Find where the given text appears and provide that cell's center as (x, y) coordinate. 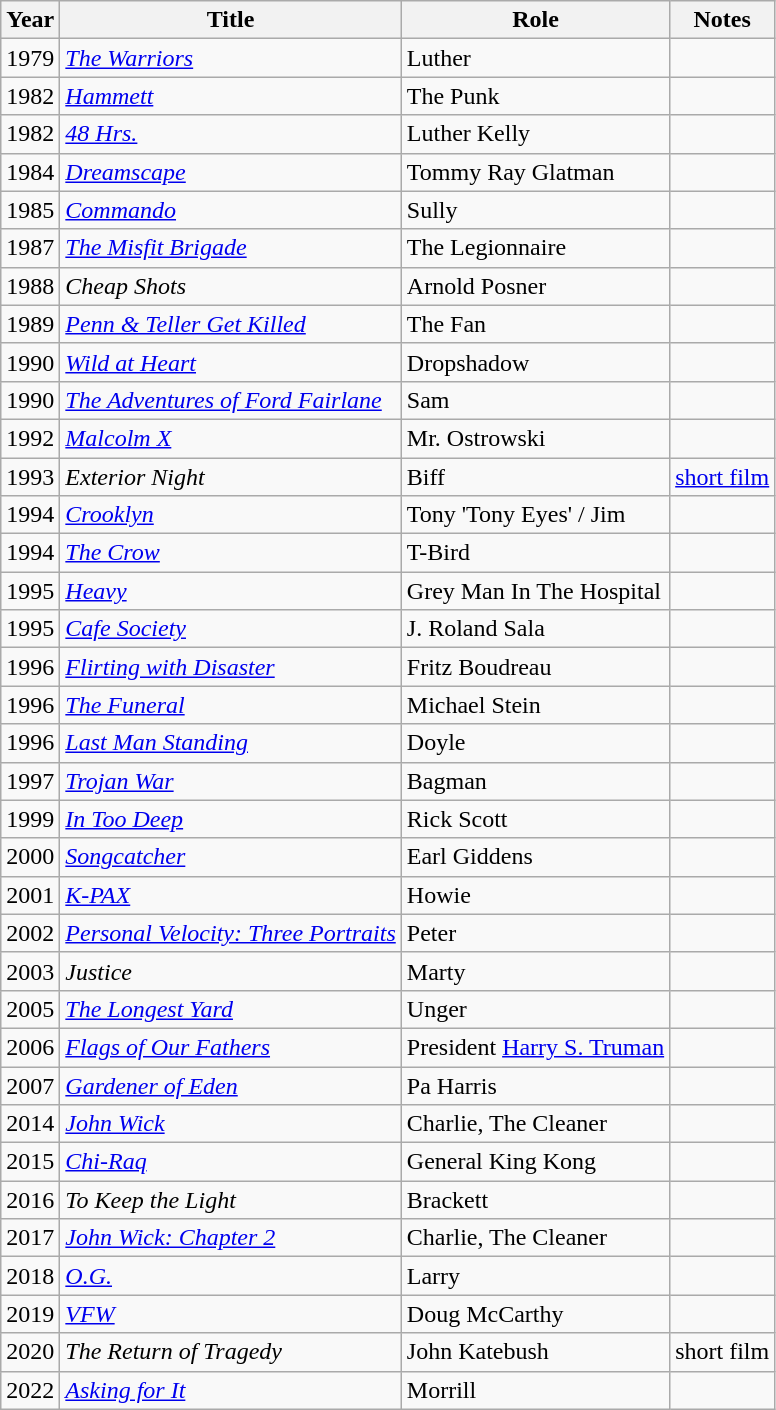
Gardener of Eden (230, 1085)
The Funeral (230, 705)
The Adventures of Ford Fairlane (230, 400)
1993 (30, 477)
Rick Scott (535, 819)
Luther Kelly (535, 134)
Flirting with Disaster (230, 667)
Brackett (535, 1200)
1984 (30, 172)
2019 (30, 1314)
2014 (30, 1124)
The Crow (230, 553)
President Harry S. Truman (535, 1047)
Crooklyn (230, 515)
1997 (30, 781)
Fritz Boudreau (535, 667)
2020 (30, 1352)
1985 (30, 210)
2003 (30, 971)
Tony 'Tony Eyes' / Jim (535, 515)
Justice (230, 971)
Peter (535, 933)
General King Kong (535, 1162)
Cheap Shots (230, 286)
Tommy Ray Glatman (535, 172)
Penn & Teller Get Killed (230, 324)
T-Bird (535, 553)
O.G. (230, 1276)
1988 (30, 286)
2022 (30, 1390)
K-PAX (230, 895)
Chi-Raq (230, 1162)
Luther (535, 58)
VFW (230, 1314)
Trojan War (230, 781)
In Too Deep (230, 819)
Biff (535, 477)
Sam (535, 400)
Sully (535, 210)
Mr. Ostrowski (535, 438)
2018 (30, 1276)
John Katebush (535, 1352)
Malcolm X (230, 438)
John Wick: Chapter 2 (230, 1238)
1992 (30, 438)
Bagman (535, 781)
Dropshadow (535, 362)
2015 (30, 1162)
1979 (30, 58)
1999 (30, 819)
Morrill (535, 1390)
2002 (30, 933)
Larry (535, 1276)
Earl Giddens (535, 857)
To Keep the Light (230, 1200)
John Wick (230, 1124)
Arnold Posner (535, 286)
Grey Man In The Hospital (535, 591)
The Warriors (230, 58)
Cafe Society (230, 629)
The Punk (535, 96)
48 Hrs. (230, 134)
Pa Harris (535, 1085)
Hammett (230, 96)
Exterior Night (230, 477)
Personal Velocity: Three Portraits (230, 933)
2007 (30, 1085)
Year (30, 20)
The Fan (535, 324)
1989 (30, 324)
1987 (30, 248)
2017 (30, 1238)
J. Roland Sala (535, 629)
Notes (722, 20)
Songcatcher (230, 857)
The Return of Tragedy (230, 1352)
2016 (30, 1200)
2005 (30, 1009)
Unger (535, 1009)
Marty (535, 971)
Asking for It (230, 1390)
Doug McCarthy (535, 1314)
Commando (230, 210)
The Longest Yard (230, 1009)
Wild at Heart (230, 362)
2006 (30, 1047)
Doyle (535, 743)
2001 (30, 895)
Title (230, 20)
Last Man Standing (230, 743)
Heavy (230, 591)
The Misfit Brigade (230, 248)
The Legionnaire (535, 248)
Howie (535, 895)
Michael Stein (535, 705)
Flags of Our Fathers (230, 1047)
Role (535, 20)
Dreamscape (230, 172)
2000 (30, 857)
